Search for the cell housing the specified text and yield its [X, Y] center coordinate. 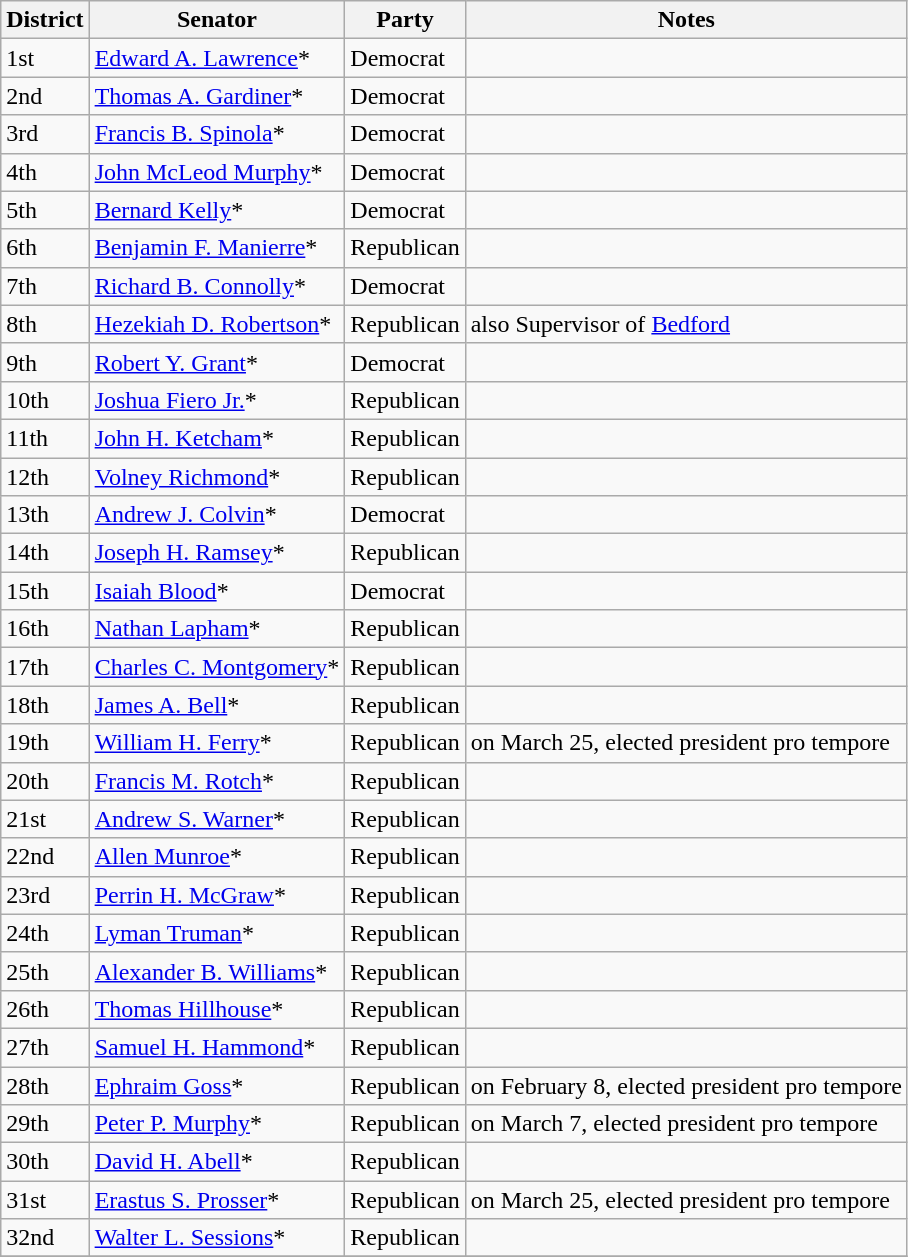
Volney Richmond* [217, 477]
Perrin H. McGraw* [217, 895]
5th [45, 210]
also Supervisor of Bedford [686, 324]
Andrew J. Colvin* [217, 515]
Joshua Fiero Jr.* [217, 400]
8th [45, 324]
21st [45, 819]
27th [45, 1047]
20th [45, 781]
David H. Abell* [217, 1162]
7th [45, 286]
28th [45, 1085]
29th [45, 1124]
on March 7, elected president pro tempore [686, 1124]
9th [45, 362]
Thomas A. Gardiner* [217, 96]
12th [45, 477]
13th [45, 515]
Thomas Hillhouse* [217, 1009]
Isaiah Blood* [217, 591]
15th [45, 591]
Peter P. Murphy* [217, 1124]
John McLeod Murphy* [217, 172]
4th [45, 172]
Richard B. Connolly* [217, 286]
14th [45, 553]
Francis M. Rotch* [217, 781]
Francis B. Spinola* [217, 134]
25th [45, 971]
Alexander B. Williams* [217, 971]
Joseph H. Ramsey* [217, 553]
on February 8, elected president pro tempore [686, 1085]
16th [45, 629]
John H. Ketcham* [217, 438]
Party [405, 20]
19th [45, 743]
Bernard Kelly* [217, 210]
Andrew S. Warner* [217, 819]
10th [45, 400]
1st [45, 58]
Ephraim Goss* [217, 1085]
District [45, 20]
2nd [45, 96]
James A. Bell* [217, 705]
22nd [45, 857]
11th [45, 438]
Notes [686, 20]
24th [45, 933]
Senator [217, 20]
Lyman Truman* [217, 933]
30th [45, 1162]
26th [45, 1009]
Allen Munroe* [217, 857]
Walter L. Sessions* [217, 1238]
Nathan Lapham* [217, 629]
18th [45, 705]
Erastus S. Prosser* [217, 1200]
William H. Ferry* [217, 743]
Robert Y. Grant* [217, 362]
31st [45, 1200]
32nd [45, 1238]
17th [45, 667]
3rd [45, 134]
Charles C. Montgomery* [217, 667]
6th [45, 248]
Benjamin F. Manierre* [217, 248]
Hezekiah D. Robertson* [217, 324]
Edward A. Lawrence* [217, 58]
23rd [45, 895]
Samuel H. Hammond* [217, 1047]
